Output the (X, Y) coordinate of the center of the cell containing the given text.  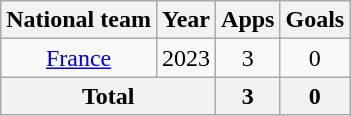
National team (79, 20)
2023 (186, 58)
Apps (248, 20)
France (79, 58)
Year (186, 20)
Goals (315, 20)
Total (108, 96)
